From the cell containing the given text, extract its center point as (X, Y) coordinate. 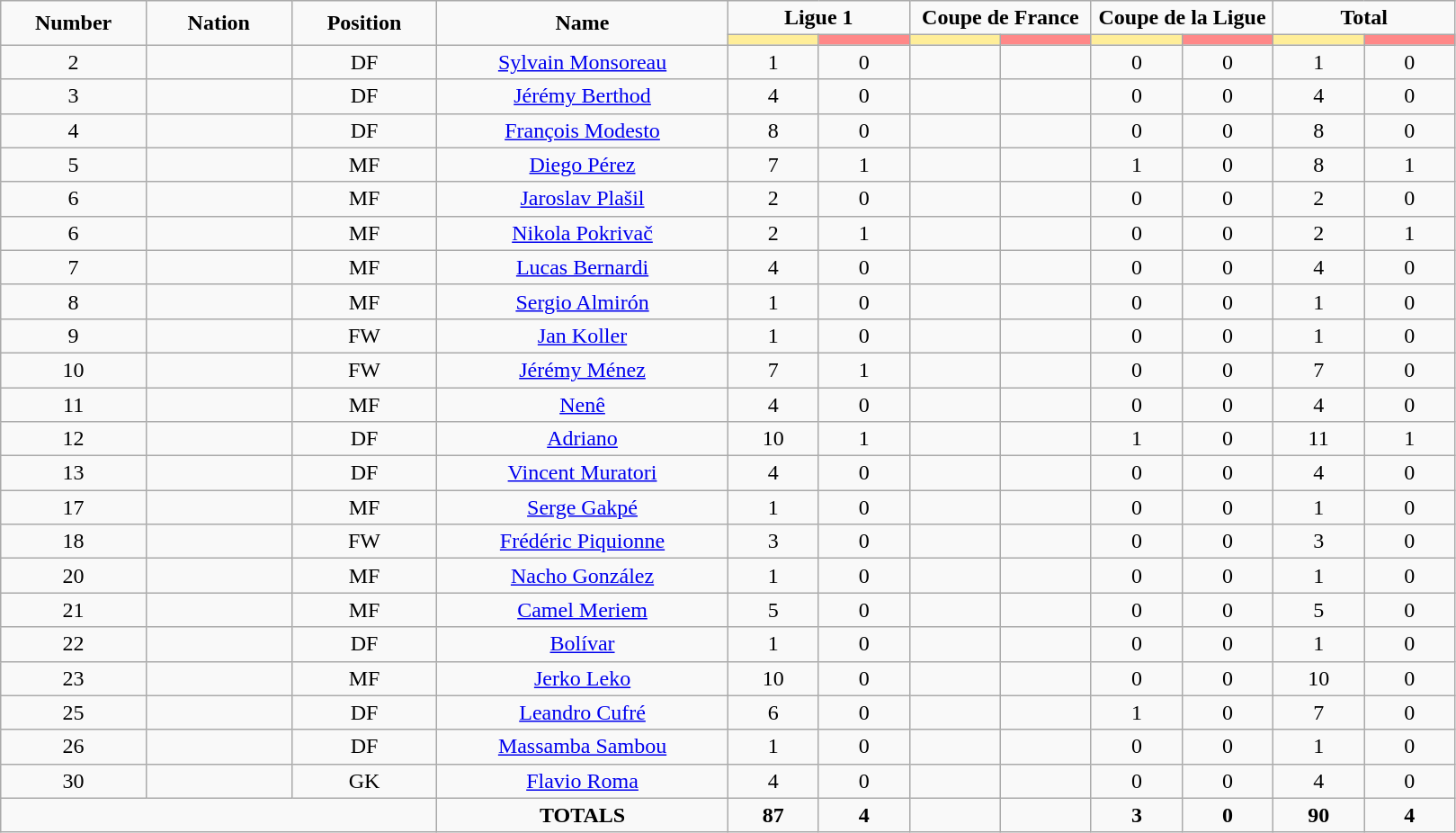
Jaroslav Plašil (583, 199)
Position (364, 23)
87 (773, 815)
Jerko Leko (583, 678)
Jan Koller (583, 336)
26 (74, 747)
Flavio Roma (583, 781)
Jérémy Ménez (583, 370)
Nacho González (583, 576)
Jérémy Berthod (583, 96)
GK (364, 781)
20 (74, 576)
Diego Pérez (583, 165)
17 (74, 507)
Lucas Bernardi (583, 267)
Vincent Muratori (583, 473)
Nikola Pokrivač (583, 233)
Nation (219, 23)
Sylvain Monsoreau (583, 62)
Sergio Almirón (583, 301)
Frédéric Piquionne (583, 542)
30 (74, 781)
Coupe de la Ligue (1182, 18)
Nenê (583, 404)
22 (74, 644)
Serge Gakpé (583, 507)
90 (1318, 815)
9 (74, 336)
Bolívar (583, 644)
23 (74, 678)
21 (74, 610)
Leandro Cufré (583, 712)
Name (583, 23)
18 (74, 542)
13 (74, 473)
Coupe de France (1000, 18)
Total (1364, 18)
Massamba Sambou (583, 747)
Camel Meriem (583, 610)
25 (74, 712)
TOTALS (583, 815)
12 (74, 439)
Number (74, 23)
Ligue 1 (818, 18)
Adriano (583, 439)
François Modesto (583, 130)
